Find where the given text appears and provide that cell's center as (X, Y) coordinate. 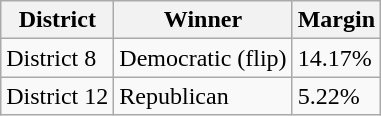
Republican (203, 96)
Democratic (flip) (203, 58)
District 8 (58, 58)
Winner (203, 20)
5.22% (336, 96)
Margin (336, 20)
District (58, 20)
District 12 (58, 96)
14.17% (336, 58)
